Output the [X, Y] coordinate of the center of the cell containing the given text.  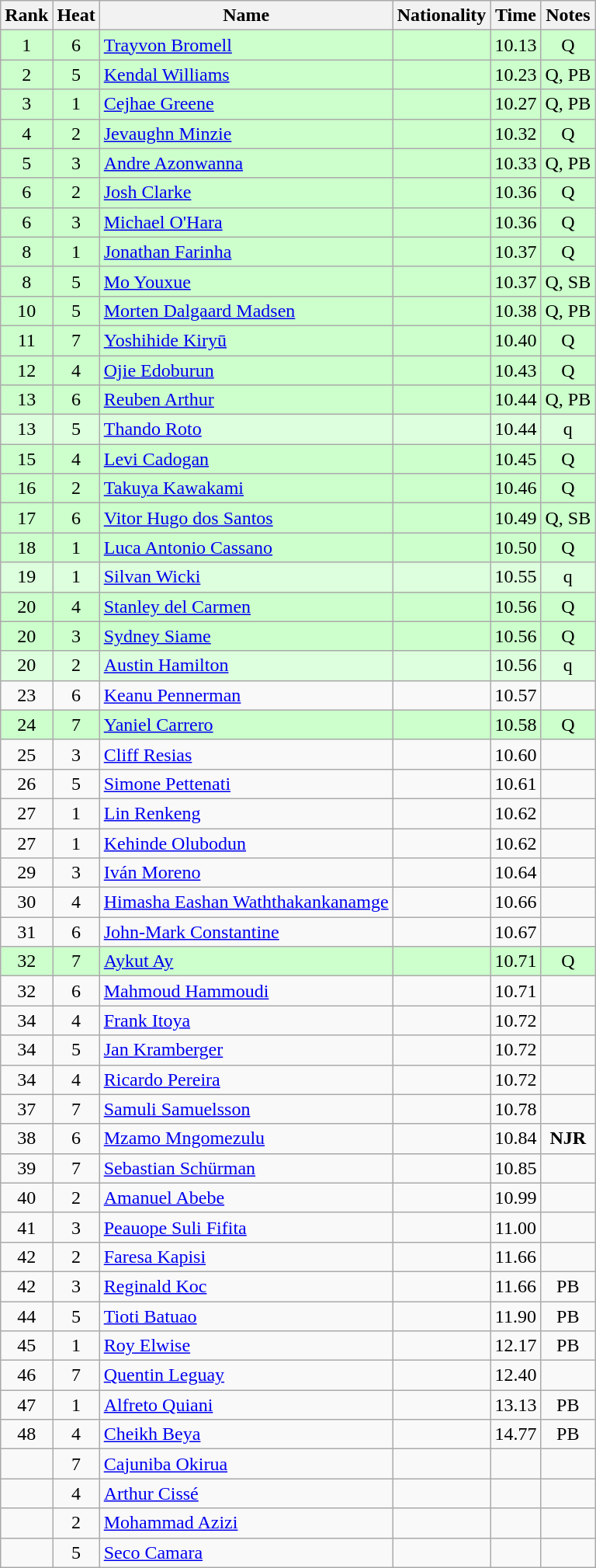
25 [26, 754]
10.13 [515, 45]
14.77 [515, 1434]
Tioti Batuao [246, 1316]
23 [26, 695]
10.23 [515, 75]
10.45 [515, 459]
Sebastian Schürman [246, 1168]
Jonathan Farinha [246, 252]
10.50 [515, 548]
30 [26, 902]
10.40 [515, 340]
10.67 [515, 932]
40 [26, 1198]
Samuli Samuelsson [246, 1109]
Reginald Koc [246, 1286]
Name [246, 16]
Sydney Siame [246, 636]
Seco Camara [246, 1552]
John-Mark Constantine [246, 932]
Reuben Arthur [246, 400]
41 [26, 1227]
Arthur Cissé [246, 1493]
Cliff Resias [246, 754]
10.27 [515, 104]
Amanuel Abebe [246, 1198]
Simone Pettenati [246, 784]
10.78 [515, 1109]
Austin Hamilton [246, 666]
13.13 [515, 1405]
Mo Youxue [246, 281]
Levi Cadogan [246, 459]
Andre Azonwanna [246, 163]
Cajuniba Okirua [246, 1464]
16 [26, 488]
Lin Renkeng [246, 813]
10.66 [515, 902]
11.90 [515, 1316]
26 [26, 784]
Mzamo Mngomezulu [246, 1139]
Cejhae Greene [246, 104]
48 [26, 1434]
Himasha Eashan Waththakankanamge [246, 902]
Kehinde Olubodun [246, 843]
Mohammad Azizi [246, 1523]
29 [26, 873]
Silvan Wicki [246, 577]
Time [515, 16]
31 [26, 932]
Jevaughn Minzie [246, 134]
Aykut Ay [246, 961]
12 [26, 370]
Heat [76, 16]
Michael O'Hara [246, 222]
18 [26, 548]
Keanu Pennerman [246, 695]
10.57 [515, 695]
Ricardo Pereira [246, 1080]
Mahmoud Hammoudi [246, 991]
Jan Kramberger [246, 1050]
10.85 [515, 1168]
11.00 [515, 1227]
45 [26, 1346]
12.40 [515, 1375]
10.55 [515, 577]
11 [26, 340]
Iván Moreno [246, 873]
10.46 [515, 488]
24 [26, 725]
10.33 [515, 163]
Luca Antonio Cassano [246, 548]
Josh Clarke [246, 193]
10.58 [515, 725]
NJR [568, 1139]
10.64 [515, 873]
10 [26, 311]
38 [26, 1139]
10.61 [515, 784]
Thando Roto [246, 429]
Vitor Hugo dos Santos [246, 518]
Yaniel Carrero [246, 725]
Rank [26, 16]
39 [26, 1168]
Alfreto Quiani [246, 1405]
46 [26, 1375]
10.32 [515, 134]
12.17 [515, 1346]
Notes [568, 16]
Kendal Williams [246, 75]
10.38 [515, 311]
Takuya Kawakami [246, 488]
10.84 [515, 1139]
37 [26, 1109]
Cheikh Beya [246, 1434]
44 [26, 1316]
Roy Elwise [246, 1346]
Yoshihide Kiryū [246, 340]
17 [26, 518]
10.60 [515, 754]
Trayvon Bromell [246, 45]
Quentin Leguay [246, 1375]
Ojie Edoburun [246, 370]
10.43 [515, 370]
Morten Dalgaard Madsen [246, 311]
15 [26, 459]
Nationality [442, 16]
10.99 [515, 1198]
47 [26, 1405]
Stanley del Carmen [246, 607]
10.49 [515, 518]
Faresa Kapisi [246, 1257]
Frank Itoya [246, 1020]
Peauope Suli Fifita [246, 1227]
19 [26, 577]
